Locate the cell with the specified text and output its (x, y) center coordinate. 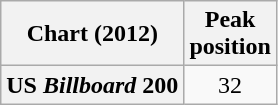
Peakposition (230, 34)
US Billboard 200 (92, 85)
Chart (2012) (92, 34)
32 (230, 85)
